From the cell containing the given text, extract its center point as [X, Y] coordinate. 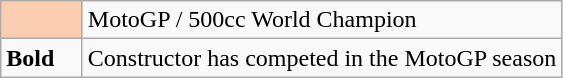
MotoGP / 500cc World Champion [322, 20]
Bold [42, 58]
Constructor has competed in the MotoGP season [322, 58]
